Return the (X, Y) coordinate for the center point of the cell that contains the specified text.  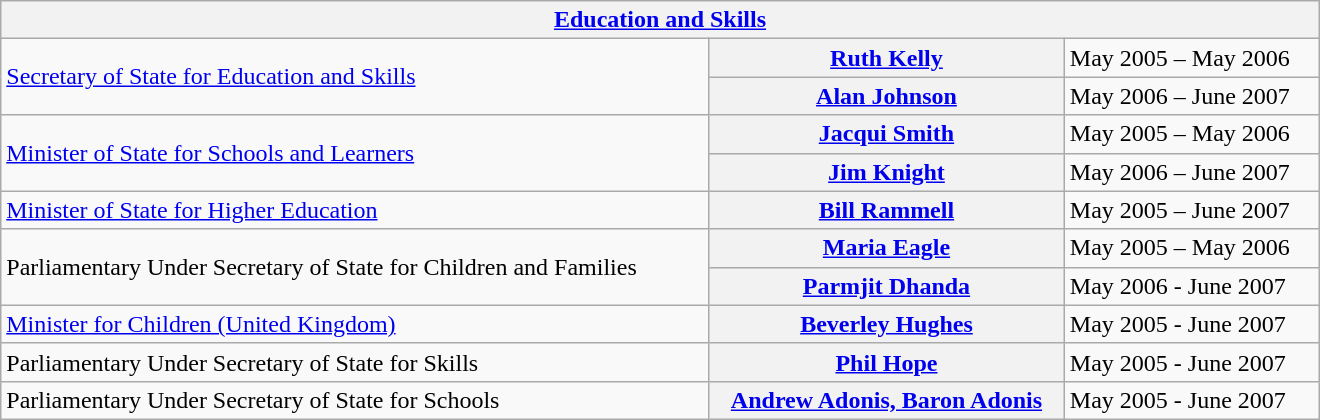
Jim Knight (887, 172)
Parliamentary Under Secretary of State for Skills (355, 362)
Beverley Hughes (887, 324)
Ruth Kelly (887, 58)
Alan Johnson (887, 96)
Parliamentary Under Secretary of State for Schools (355, 400)
Minister of State for Higher Education (355, 210)
Bill Rammell (887, 210)
Minister for Children (United Kingdom) (355, 324)
May 2005 – June 2007 (1192, 210)
Maria Eagle (887, 248)
Andrew Adonis, Baron Adonis (887, 400)
Parmjit Dhanda (887, 286)
May 2006 - June 2007 (1192, 286)
Minister of State for Schools and Learners (355, 153)
Parliamentary Under Secretary of State for Children and Families (355, 267)
Secretary of State for Education and Skills (355, 77)
Jacqui Smith (887, 134)
Education and Skills (660, 20)
Phil Hope (887, 362)
